Return the (X, Y) coordinate for the center point of the cell that contains the specified text.  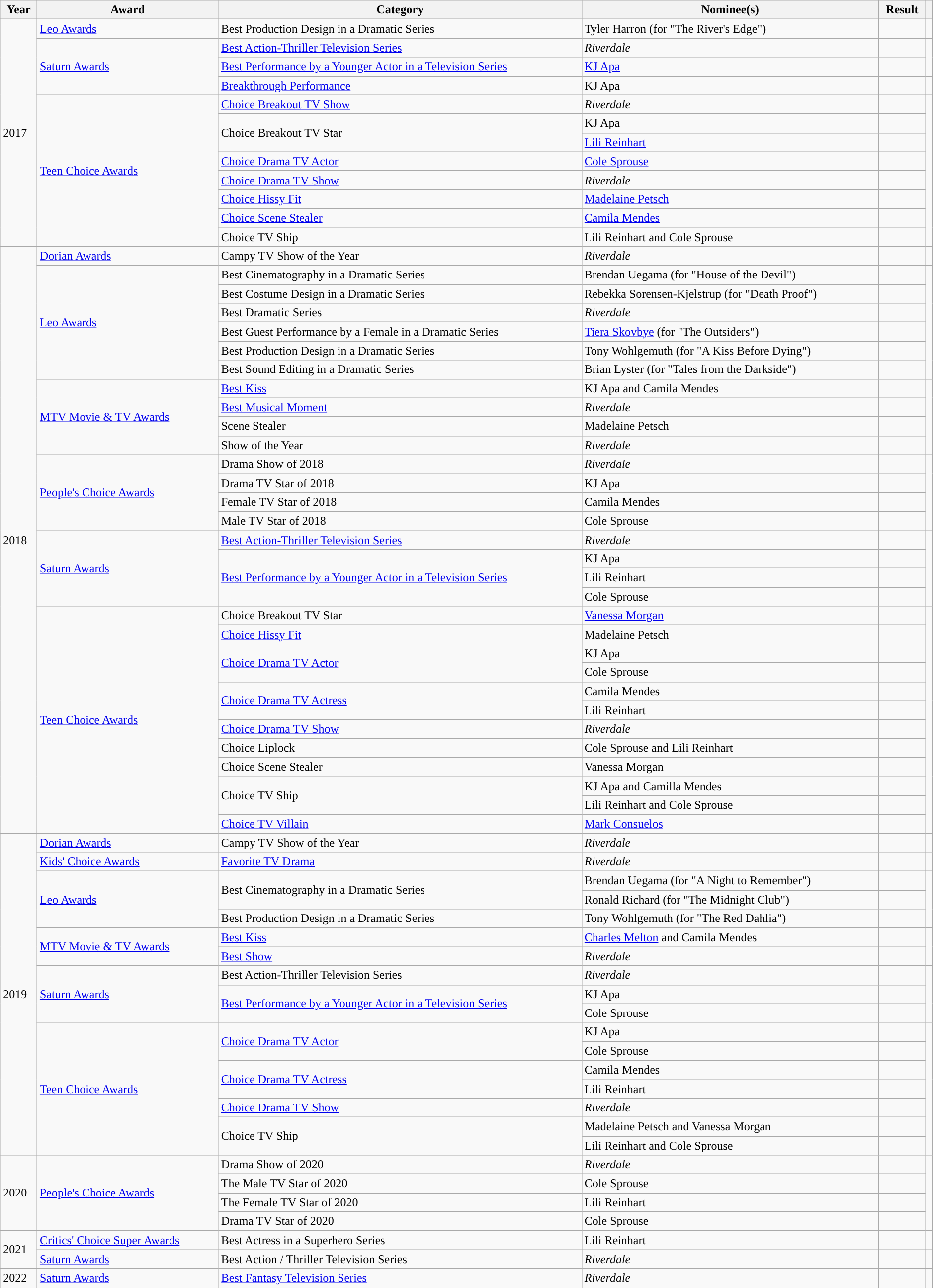
Result (902, 10)
Brendan Uegama (for "A Night to Remember") (730, 881)
Rebekka Sorensen-Kjelstrup (for "Death Proof") (730, 294)
Female TV Star of 2018 (400, 502)
KJ Apa and Camilla Mendes (730, 786)
Show of the Year (400, 445)
Drama TV Star of 2018 (400, 483)
Award (127, 10)
Breakthrough Performance (400, 86)
Best Musical Moment (400, 407)
Best Guest Performance by a Female in a Dramatic Series (400, 332)
Drama Show of 2020 (400, 1165)
2022 (19, 1278)
Best Fantasy Television Series (400, 1278)
Favorite TV Drama (400, 862)
Best Costume Design in a Dramatic Series (400, 294)
Scene Stealer (400, 426)
Critics' Choice Super Awards (127, 1240)
Drama Show of 2018 (400, 464)
Kids' Choice Awards (127, 862)
Nominee(s) (730, 10)
2017 (19, 133)
Tony Wohlgemuth (for "The Red Dahlia") (730, 919)
Brian Lyster (for "Tales from the Darkside") (730, 369)
The Female TV Star of 2020 (400, 1202)
Madelaine Petsch and Vanessa Morgan (730, 1126)
2021 (19, 1250)
Best Dramatic Series (400, 313)
Male TV Star of 2018 (400, 521)
Charles Melton and Camila Mendes (730, 937)
2018 (19, 540)
Category (400, 10)
Best Action / Thriller Television Series (400, 1259)
The Male TV Star of 2020 (400, 1184)
2019 (19, 995)
Choice TV Villain (400, 824)
Tiera Skovbye (for "The Outsiders") (730, 332)
Choice Liplock (400, 748)
Mark Consuelos (730, 824)
Best Show (400, 956)
Best Actress in a Superhero Series (400, 1240)
Ronald Richard (for "The Midnight Club") (730, 900)
Choice Breakout TV Show (400, 104)
Drama TV Star of 2020 (400, 1221)
2020 (19, 1193)
Cole Sprouse and Lili Reinhart (730, 748)
KJ Apa and Camila Mendes (730, 388)
Tony Wohlgemuth (for "A Kiss Before Dying") (730, 351)
Year (19, 10)
Tyler Harron (for "The River's Edge") (730, 29)
Brendan Uegama (for "House of the Devil") (730, 275)
Best Sound Editing in a Dramatic Series (400, 369)
